Pinpoint the cell where the given text exists, returning its [X, Y] midpoint coordinate. 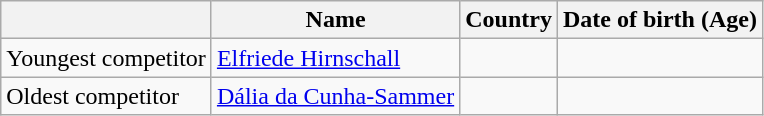
Youngest competitor [106, 58]
Dália da Cunha-Sammer [335, 96]
Name [335, 20]
Date of birth (Age) [660, 20]
Oldest competitor [106, 96]
Elfriede Hirnschall [335, 58]
Country [509, 20]
